Return the (X, Y) coordinate for the center point of the cell that contains the specified text.  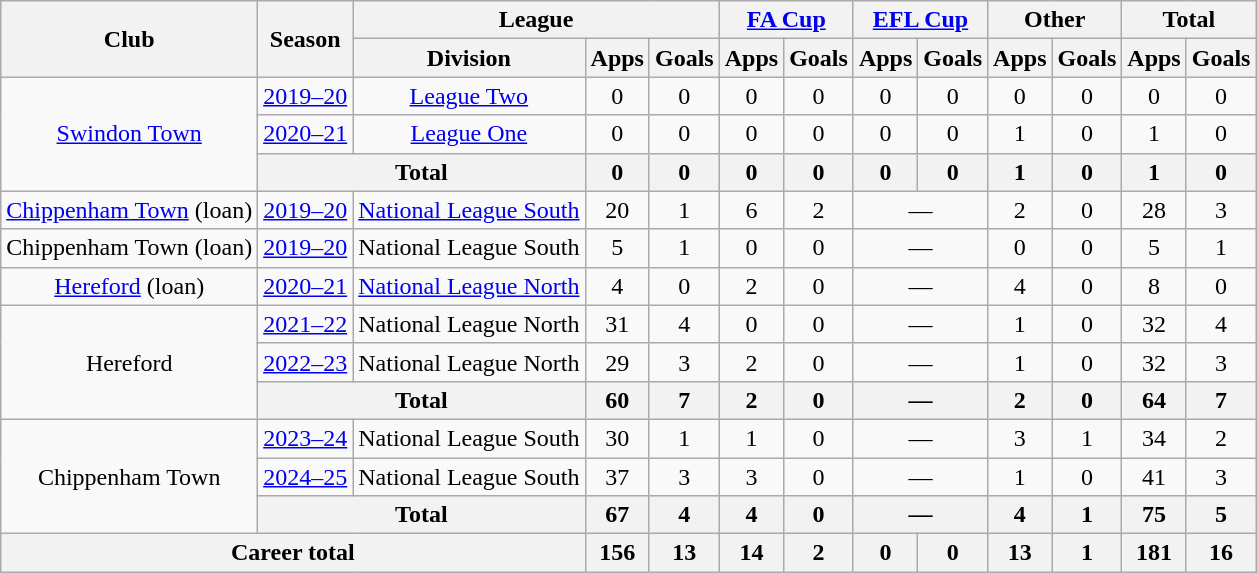
37 (617, 477)
41 (1154, 477)
75 (1154, 515)
181 (1154, 553)
60 (617, 400)
2022–23 (306, 362)
8 (1154, 286)
League Two (469, 96)
20 (617, 210)
2024–25 (306, 477)
34 (1154, 438)
14 (751, 553)
EFL Cup (920, 20)
64 (1154, 400)
Swindon Town (130, 134)
Chippenham Town (130, 476)
Club (130, 39)
FA Cup (786, 20)
League (536, 20)
2021–22 (306, 324)
28 (1154, 210)
29 (617, 362)
Hereford (loan) (130, 286)
156 (617, 553)
Career total (293, 553)
League One (469, 134)
30 (617, 438)
Division (469, 58)
Other (1055, 20)
31 (617, 324)
Season (306, 39)
6 (751, 210)
2023–24 (306, 438)
16 (1221, 553)
67 (617, 515)
Hereford (130, 362)
